Search for the cell housing the specified text and yield its (X, Y) center coordinate. 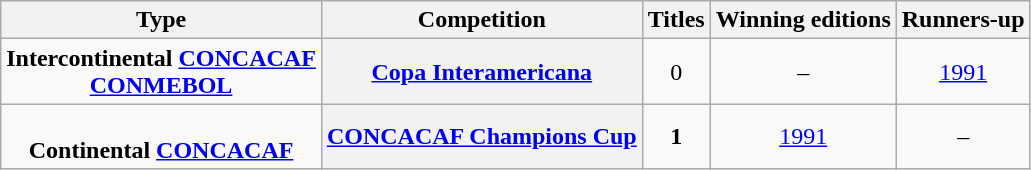
Intercontinental CONCACAFCONMEBOL (162, 72)
CONCACAF Champions Cup (482, 136)
Titles (676, 20)
Winning editions (803, 20)
Continental CONCACAF (162, 136)
Competition (482, 20)
Runners-up (963, 20)
0 (676, 72)
1 (676, 136)
Type (162, 20)
Copa Interamericana (482, 72)
